Detect which cell encompasses the target text, then output its [x, y] center coordinate. 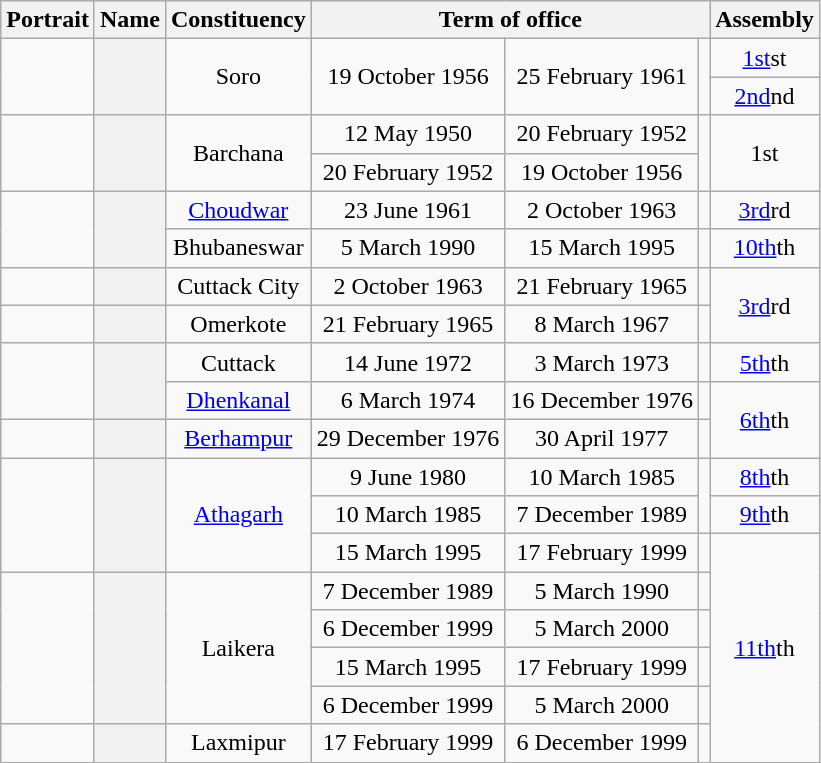
9thth [765, 515]
1st [765, 153]
Cuttack [238, 362]
1stst [765, 58]
Term of office [510, 20]
Bhubaneswar [238, 248]
Portrait [48, 20]
Constituency [238, 20]
Berhampur [238, 438]
3 March 1973 [602, 362]
Athagarh [238, 515]
14 June 1972 [408, 362]
Omerkote [238, 324]
Name [130, 20]
Cuttack City [238, 286]
11thth [765, 648]
30 April 1977 [602, 438]
Laxmipur [238, 743]
10thth [765, 248]
Laikera [238, 648]
23 June 1961 [408, 210]
9 June 1980 [408, 477]
Choudwar [238, 210]
Barchana [238, 153]
2ndnd [765, 96]
Soro [238, 77]
8thth [765, 477]
8 March 1967 [602, 324]
5thth [765, 362]
25 February 1961 [602, 77]
12 May 1950 [408, 134]
6 March 1974 [408, 400]
Assembly [765, 20]
29 December 1976 [408, 438]
6thth [765, 419]
Dhenkanal [238, 400]
16 December 1976 [602, 400]
